Return (X, Y) of the center of cell containing provided text 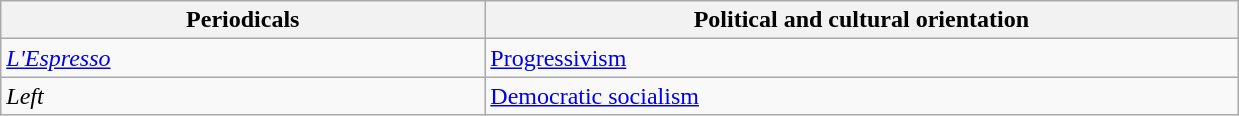
L'Espresso (243, 58)
Political and cultural orientation (862, 20)
Left (243, 96)
Democratic socialism (862, 96)
Progressivism (862, 58)
Periodicals (243, 20)
